Return the [x, y] coordinate for the center point of the cell that contains the specified text.  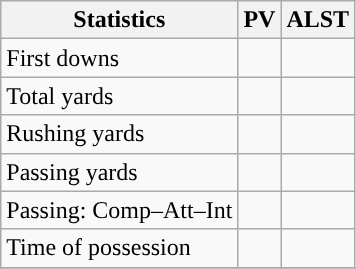
PV [260, 20]
Total yards [120, 96]
ALST [318, 20]
Passing yards [120, 172]
Passing: Comp–Att–Int [120, 210]
First downs [120, 58]
Rushing yards [120, 134]
Time of possession [120, 248]
Statistics [120, 20]
